Detect which cell encompasses the target text, then output its (X, Y) center coordinate. 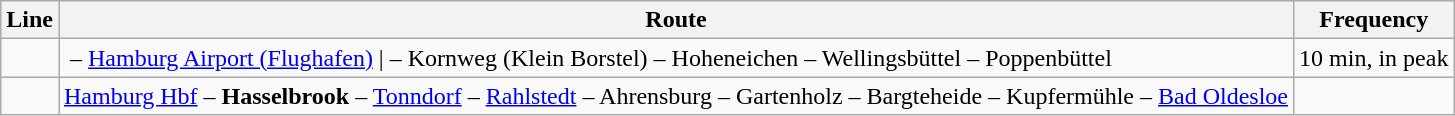
Route (676, 20)
Hamburg Hbf – Hasselbrook – Tonndorf – Rahlstedt – Ahrensburg – Gartenholz – Bargteheide – Kupfermühle – Bad Oldesloe (676, 96)
– Hamburg Airport (Flughafen) | – Kornweg (Klein Borstel) – Hoheneichen – Wellingsbüttel – Poppenbüttel (676, 58)
10 min, in peak (1374, 58)
Line (30, 20)
Frequency (1374, 20)
